Extract the [X, Y] coordinate from the center of the cell holding the provided text.  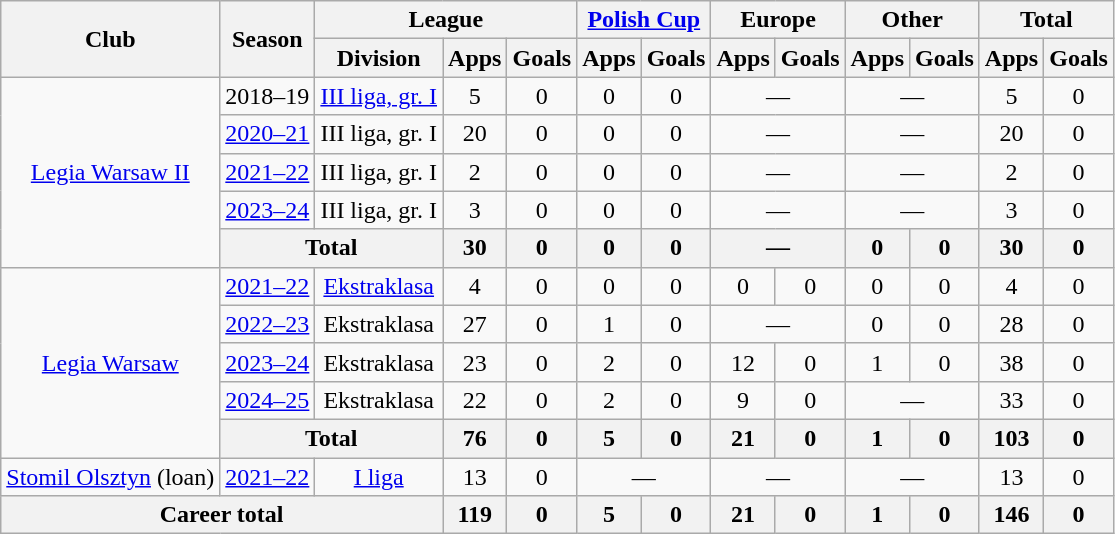
103 [1011, 438]
119 [475, 515]
23 [475, 362]
2020–21 [268, 134]
Career total [222, 515]
Legia Warsaw [110, 362]
Other [912, 20]
Division [379, 58]
League [446, 20]
28 [1011, 324]
2018–19 [268, 96]
Legia Warsaw II [110, 172]
Europe [778, 20]
9 [743, 400]
I liga [379, 477]
2024–25 [268, 400]
Stomil Olsztyn (loan) [110, 477]
38 [1011, 362]
Season [268, 39]
2022–23 [268, 324]
22 [475, 400]
Club [110, 39]
146 [1011, 515]
76 [475, 438]
Polish Cup [644, 20]
33 [1011, 400]
12 [743, 362]
27 [475, 324]
